Return the [X, Y] coordinate for the center point of the cell that contains the specified text.  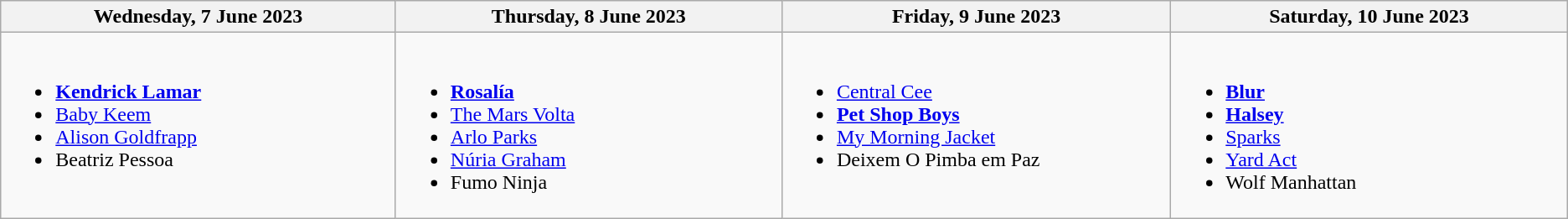
Central CeePet Shop BoysMy Morning JacketDeixem O Pimba em Paz [976, 126]
Friday, 9 June 2023 [976, 17]
Wednesday, 7 June 2023 [199, 17]
Thursday, 8 June 2023 [588, 17]
Kendrick LamarBaby KeemAlison GoldfrappBeatriz Pessoa [199, 126]
BlurHalseySparksYard ActWolf Manhattan [1369, 126]
RosalíaThe Mars VoltaArlo ParksNúria GrahamFumo Ninja [588, 126]
Saturday, 10 June 2023 [1369, 17]
